Return the [X, Y] coordinate for the center point of the cell that contains the specified text.  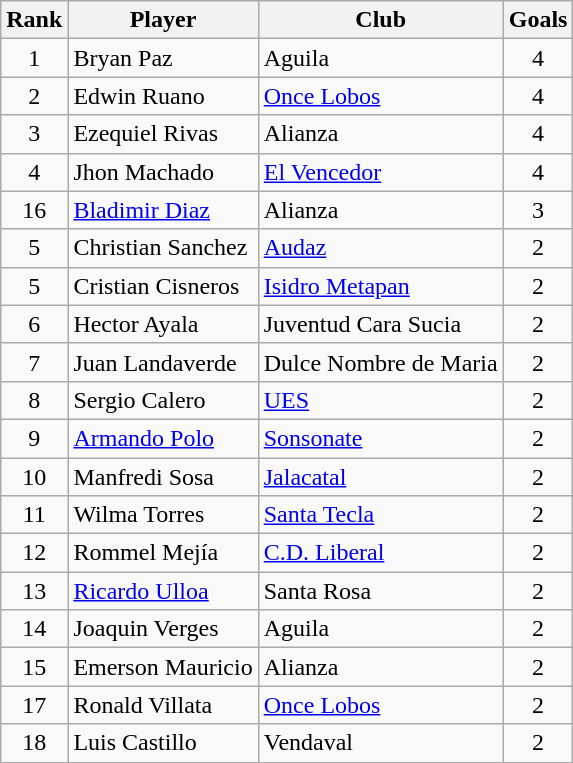
Ronald Villata [163, 705]
7 [34, 362]
12 [34, 553]
13 [34, 591]
6 [34, 324]
Christian Sanchez [163, 248]
Juan Landaverde [163, 362]
Bryan Paz [163, 58]
Juventud Cara Sucia [380, 324]
Manfredi Sosa [163, 477]
Emerson Mauricio [163, 667]
16 [34, 210]
Rommel Mejía [163, 553]
14 [34, 629]
Joaquin Verges [163, 629]
Vendaval [380, 743]
El Vencedor [380, 172]
17 [34, 705]
Santa Tecla [380, 515]
9 [34, 438]
UES [380, 400]
Jhon Machado [163, 172]
15 [34, 667]
8 [34, 400]
Goals [538, 20]
11 [34, 515]
Armando Polo [163, 438]
18 [34, 743]
Ricardo Ulloa [163, 591]
1 [34, 58]
Sonsonate [380, 438]
Jalacatal [380, 477]
Cristian Cisneros [163, 286]
C.D. Liberal [380, 553]
Edwin Ruano [163, 96]
Rank [34, 20]
Hector Ayala [163, 324]
Audaz [380, 248]
Player [163, 20]
Santa Rosa [380, 591]
Ezequiel Rivas [163, 134]
Bladimir Diaz [163, 210]
Isidro Metapan [380, 286]
Wilma Torres [163, 515]
Dulce Nombre de Maria [380, 362]
Luis Castillo [163, 743]
Club [380, 20]
Sergio Calero [163, 400]
10 [34, 477]
